Output the [X, Y] coordinate of the center of the cell containing the given text.  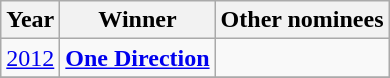
Winner [138, 20]
2012 [30, 58]
Year [30, 20]
One Direction [138, 58]
Other nominees [302, 20]
